Identify which cell holds the provided text, then report its [X, Y] central coordinate. 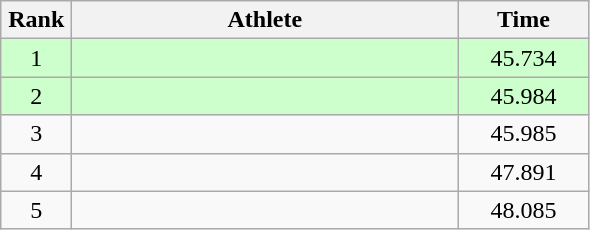
3 [36, 134]
Rank [36, 20]
45.985 [524, 134]
48.085 [524, 210]
Time [524, 20]
47.891 [524, 172]
1 [36, 58]
5 [36, 210]
45.984 [524, 96]
4 [36, 172]
45.734 [524, 58]
2 [36, 96]
Athlete [265, 20]
